Scan for the cell matching the given text and deliver its [X, Y] coordinate at center. 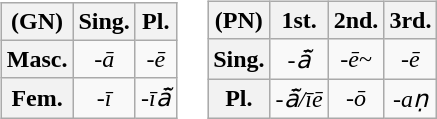
Fem. [37, 98]
1st. [299, 20]
-ā̃/īē [299, 99]
(GN) [37, 21]
-ō [356, 99]
-īā̃ [156, 98]
2nd. [356, 20]
-aṇ [410, 99]
3rd. [410, 20]
-ā [104, 59]
(PN) [239, 20]
-ā̃ [299, 59]
-ī [104, 98]
-ē~ [356, 59]
Masc. [37, 59]
